For the text-containing cell, return its midpoint in (X, Y) coordinate format. 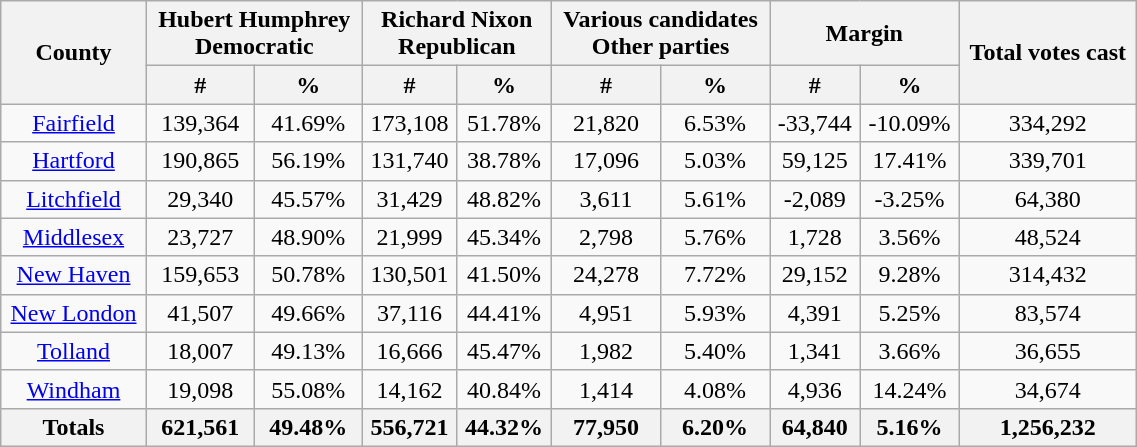
21,820 (606, 123)
5.25% (910, 313)
3.66% (910, 351)
County (74, 52)
44.32% (504, 427)
14.24% (910, 389)
45.47% (504, 351)
36,655 (1048, 351)
64,840 (815, 427)
159,653 (200, 275)
5.61% (716, 199)
14,162 (410, 389)
34,674 (1048, 389)
9.28% (910, 275)
6.20% (716, 427)
59,125 (815, 161)
19,098 (200, 389)
-10.09% (910, 123)
-33,744 (815, 123)
556,721 (410, 427)
Total votes cast (1048, 52)
1,982 (606, 351)
7.72% (716, 275)
4,391 (815, 313)
3.56% (910, 237)
4,936 (815, 389)
339,701 (1048, 161)
4,951 (606, 313)
29,340 (200, 199)
621,561 (200, 427)
Totals (74, 427)
45.57% (308, 199)
Middlesex (74, 237)
41.69% (308, 123)
49.48% (308, 427)
17,096 (606, 161)
48,524 (1048, 237)
5.93% (716, 313)
77,950 (606, 427)
314,432 (1048, 275)
56.19% (308, 161)
6.53% (716, 123)
64,380 (1048, 199)
44.41% (504, 313)
173,108 (410, 123)
41.50% (504, 275)
4.08% (716, 389)
37,116 (410, 313)
5.16% (910, 427)
334,292 (1048, 123)
Tolland (74, 351)
Windham (74, 389)
Richard NixonRepublican (456, 34)
130,501 (410, 275)
190,865 (200, 161)
-3.25% (910, 199)
48.90% (308, 237)
24,278 (606, 275)
31,429 (410, 199)
139,364 (200, 123)
23,727 (200, 237)
49.66% (308, 313)
40.84% (504, 389)
16,666 (410, 351)
New Haven (74, 275)
-2,089 (815, 199)
83,574 (1048, 313)
1,414 (606, 389)
45.34% (504, 237)
50.78% (308, 275)
Margin (864, 34)
Various candidatesOther parties (660, 34)
29,152 (815, 275)
2,798 (606, 237)
Litchfield (74, 199)
Fairfield (74, 123)
3,611 (606, 199)
1,341 (815, 351)
21,999 (410, 237)
48.82% (504, 199)
5.76% (716, 237)
18,007 (200, 351)
5.03% (716, 161)
5.40% (716, 351)
49.13% (308, 351)
38.78% (504, 161)
17.41% (910, 161)
Hartford (74, 161)
New London (74, 313)
41,507 (200, 313)
1,256,232 (1048, 427)
1,728 (815, 237)
Hubert HumphreyDemocratic (254, 34)
55.08% (308, 389)
51.78% (504, 123)
131,740 (410, 161)
